Locate the cell with the specified text and output its [X, Y] center coordinate. 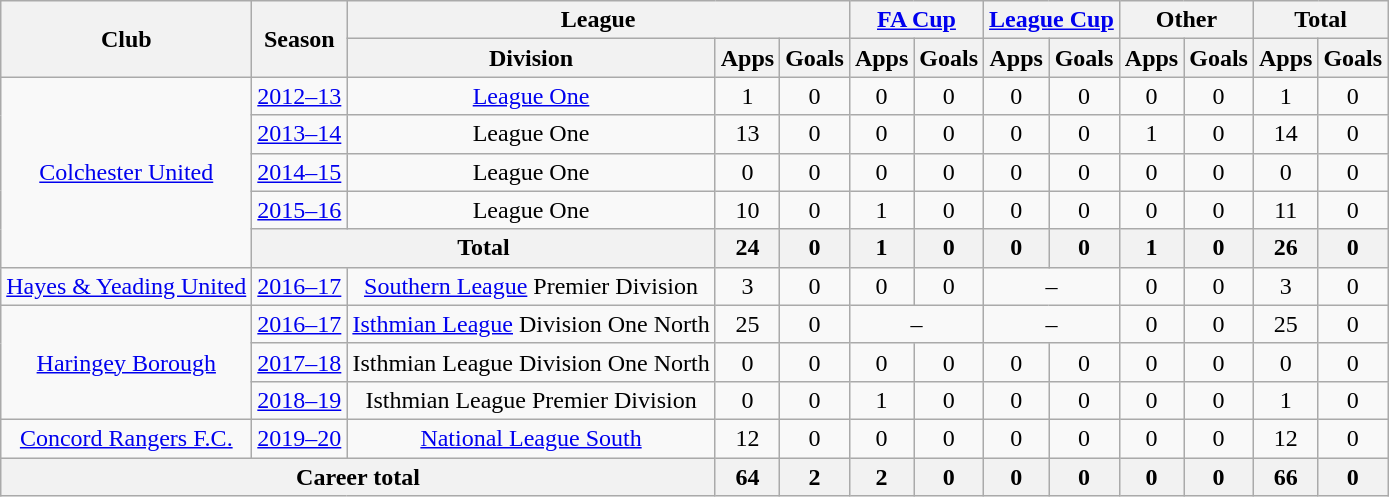
10 [747, 210]
Club [126, 39]
2018–19 [300, 400]
24 [747, 248]
National League South [531, 438]
13 [747, 134]
2017–18 [300, 362]
League Cup [1052, 20]
Hayes & Yeading United [126, 286]
League [598, 20]
11 [1285, 210]
Southern League Premier Division [531, 286]
Colchester United [126, 172]
2012–13 [300, 96]
2019–20 [300, 438]
2013–14 [300, 134]
Division [531, 58]
64 [747, 477]
FA Cup [916, 20]
Haringey Borough [126, 362]
Concord Rangers F.C. [126, 438]
Other [1186, 20]
Isthmian League Premier Division [531, 400]
26 [1285, 248]
Season [300, 39]
Career total [358, 477]
2015–16 [300, 210]
66 [1285, 477]
14 [1285, 134]
2014–15 [300, 172]
